For the text-containing cell, return its midpoint in (x, y) coordinate format. 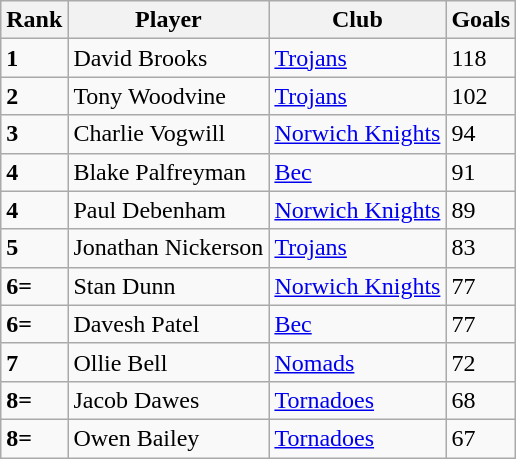
89 (481, 210)
5 (34, 248)
Charlie Vogwill (168, 134)
Jonathan Nickerson (168, 248)
Jacob Dawes (168, 400)
Paul Debenham (168, 210)
94 (481, 134)
118 (481, 58)
68 (481, 400)
3 (34, 134)
Stan Dunn (168, 286)
1 (34, 58)
2 (34, 96)
Owen Bailey (168, 438)
67 (481, 438)
Davesh Patel (168, 324)
Tony Woodvine (168, 96)
Nomads (358, 362)
Goals (481, 20)
David Brooks (168, 58)
7 (34, 362)
Blake Palfreyman (168, 172)
Ollie Bell (168, 362)
Player (168, 20)
Rank (34, 20)
Club (358, 20)
83 (481, 248)
91 (481, 172)
72 (481, 362)
102 (481, 96)
